Provide the [X, Y] coordinate of the cell's center where the given text is located.  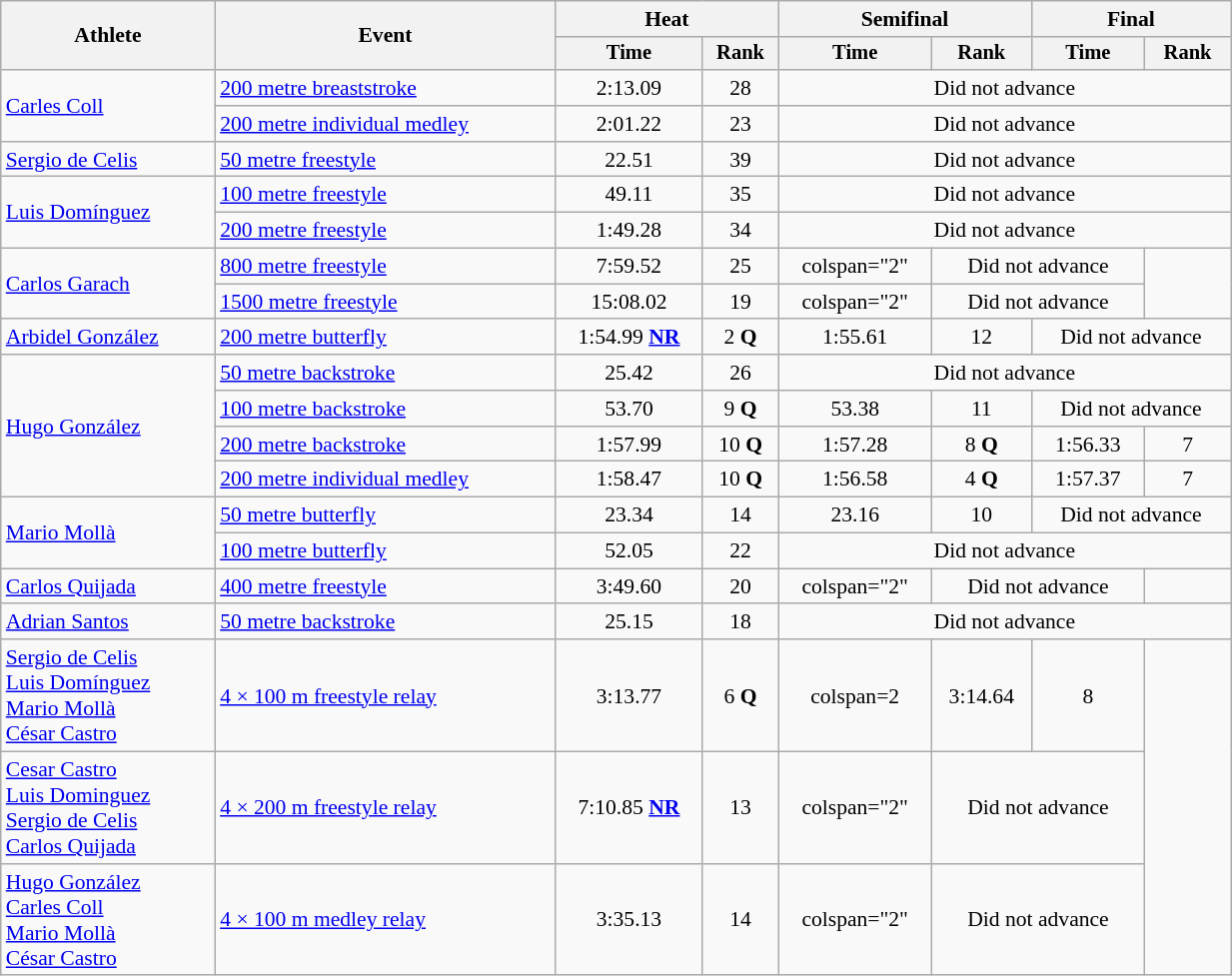
1500 metre freestyle [386, 302]
25 [740, 267]
800 metre freestyle [386, 267]
15:08.02 [629, 302]
11 [981, 409]
200 metre backstroke [386, 445]
28 [740, 88]
100 metre freestyle [386, 195]
1:49.28 [629, 231]
Athlete [108, 36]
Cesar Castro Luis Dominguez Sergio de Celis Carlos Quijada [108, 808]
200 metre freestyle [386, 231]
Hugo González [108, 426]
53.38 [855, 409]
23.34 [629, 515]
8 Q [981, 445]
35 [740, 195]
200 metre butterfly [386, 338]
1:58.47 [629, 480]
12 [981, 338]
2:01.22 [629, 124]
50 metre butterfly [386, 515]
Sergio de Celis Luis Domínguez Mario Mollà César Castro [108, 695]
Event [386, 36]
53.70 [629, 409]
100 metre butterfly [386, 551]
6 Q [740, 695]
4 × 200 m freestyle relay [386, 808]
400 metre freestyle [386, 586]
18 [740, 622]
3:49.60 [629, 586]
200 metre breaststroke [386, 88]
49.11 [629, 195]
2 Q [740, 338]
Semifinal [905, 19]
22.51 [629, 160]
34 [740, 231]
4 Q [981, 480]
colspan=2 [855, 695]
23.16 [855, 515]
4 × 100 m medley relay [386, 920]
7:59.52 [629, 267]
23 [740, 124]
7:10.85 NR [629, 808]
39 [740, 160]
Carlos Garach [108, 284]
1:57.28 [855, 445]
Sergio de Celis [108, 160]
1:56.33 [1087, 445]
Carles Coll [108, 106]
13 [740, 808]
Luis Domínguez [108, 212]
Final [1131, 19]
1:54.99 NR [629, 338]
20 [740, 586]
100 metre backstroke [386, 409]
2:13.09 [629, 88]
Heat [667, 19]
Carlos Quijada [108, 586]
25.15 [629, 622]
22 [740, 551]
3:13.77 [629, 695]
Mario Mollà [108, 533]
19 [740, 302]
Adrian Santos [108, 622]
1:57.99 [629, 445]
10 [981, 515]
50 metre freestyle [386, 160]
8 [1087, 695]
52.05 [629, 551]
9 Q [740, 409]
26 [740, 373]
3:35.13 [629, 920]
25.42 [629, 373]
3:14.64 [981, 695]
4 × 100 m freestyle relay [386, 695]
1:57.37 [1087, 480]
1:56.58 [855, 480]
1:55.61 [855, 338]
Arbidel González [108, 338]
Hugo González Carles Coll Mario Mollà César Castro [108, 920]
